Search for the cell housing the specified text and yield its [x, y] center coordinate. 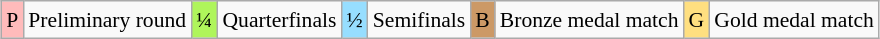
P [12, 20]
B [482, 20]
Preliminary round [107, 20]
Quarterfinals [279, 20]
½ [354, 20]
Bronze medal match [590, 20]
Gold medal match [794, 20]
G [697, 20]
Semifinals [419, 20]
¼ [204, 20]
